Locate the cell with the specified text and output its (x, y) center coordinate. 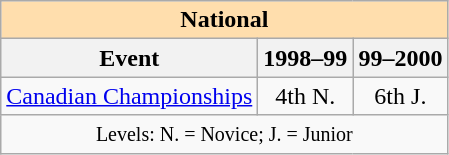
4th N. (306, 96)
Levels: N. = Novice; J. = Junior (224, 134)
Canadian Championships (130, 96)
1998–99 (306, 58)
Event (130, 58)
6th J. (400, 96)
99–2000 (400, 58)
National (224, 20)
